For the text-containing cell, return its midpoint in (x, y) coordinate format. 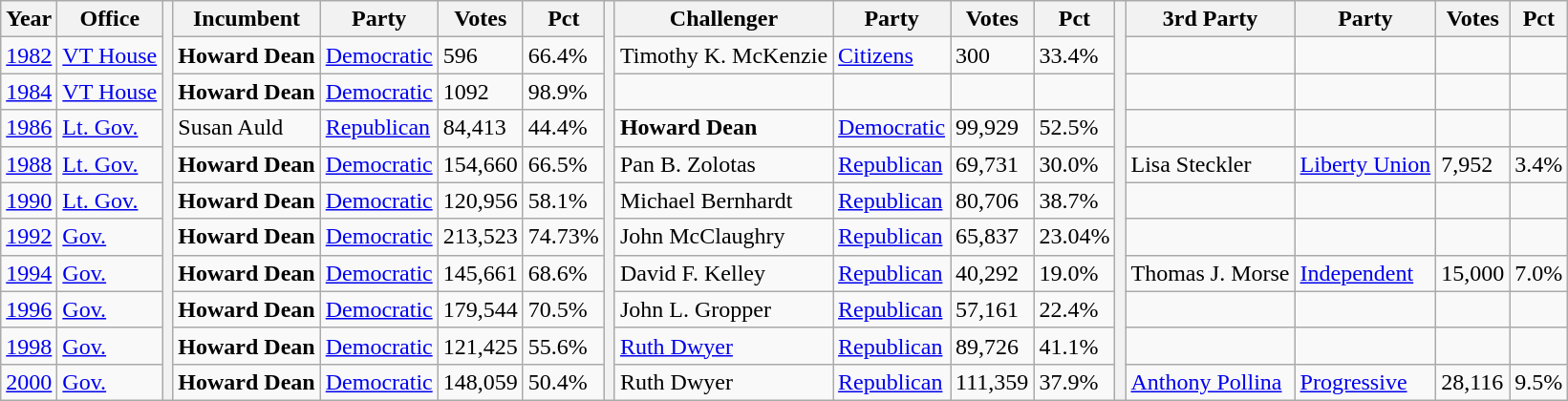
John L. Gropper (723, 309)
213,523 (480, 237)
1986 (29, 128)
7,952 (1473, 164)
1984 (29, 92)
3rd Party (1210, 19)
John McClaughry (723, 237)
Independent (1365, 273)
3.4% (1538, 164)
Susan Auld (247, 128)
300 (992, 55)
Office (110, 19)
1998 (29, 346)
Progressive (1365, 382)
Michael Bernhardt (723, 200)
66.5% (564, 164)
1992 (29, 237)
1092 (480, 92)
38.7% (1074, 200)
120,956 (480, 200)
28,116 (1473, 382)
Anthony Pollina (1210, 382)
1994 (29, 273)
Citizens (892, 55)
70.5% (564, 309)
Thomas J. Morse (1210, 273)
40,292 (992, 273)
80,706 (992, 200)
33.4% (1074, 55)
99,929 (992, 128)
Lisa Steckler (1210, 164)
179,544 (480, 309)
9.5% (1538, 382)
145,661 (480, 273)
23.04% (1074, 237)
44.4% (564, 128)
1988 (29, 164)
57,161 (992, 309)
1982 (29, 55)
65,837 (992, 237)
Timothy K. McKenzie (723, 55)
55.6% (564, 346)
98.9% (564, 92)
7.0% (1538, 273)
89,726 (992, 346)
1990 (29, 200)
41.1% (1074, 346)
David F. Kelley (723, 273)
15,000 (1473, 273)
84,413 (480, 128)
19.0% (1074, 273)
154,660 (480, 164)
148,059 (480, 382)
74.73% (564, 237)
Challenger (723, 19)
Incumbent (247, 19)
68.6% (564, 273)
Pan B. Zolotas (723, 164)
66.4% (564, 55)
69,731 (992, 164)
596 (480, 55)
111,359 (992, 382)
50.4% (564, 382)
37.9% (1074, 382)
30.0% (1074, 164)
1996 (29, 309)
52.5% (1074, 128)
121,425 (480, 346)
Liberty Union (1365, 164)
Year (29, 19)
22.4% (1074, 309)
2000 (29, 382)
58.1% (564, 200)
